Output the [X, Y] coordinate of the center of the cell containing the given text.  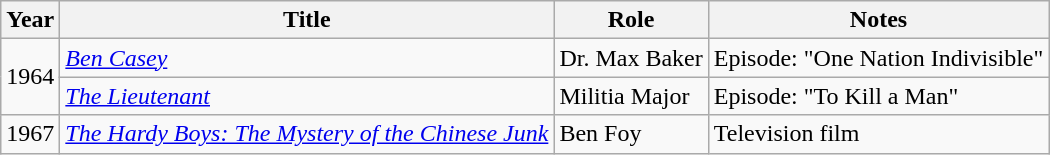
Militia Major [631, 96]
The Lieutenant [307, 96]
Ben Casey [307, 58]
Title [307, 20]
Role [631, 20]
The Hardy Boys: The Mystery of the Chinese Junk [307, 134]
Dr. Max Baker [631, 58]
Episode: "One Nation Indivisible" [878, 58]
1967 [30, 134]
Ben Foy [631, 134]
Year [30, 20]
Television film [878, 134]
Notes [878, 20]
1964 [30, 77]
Episode: "To Kill a Man" [878, 96]
